From the cell containing the given text, extract its center point as (x, y) coordinate. 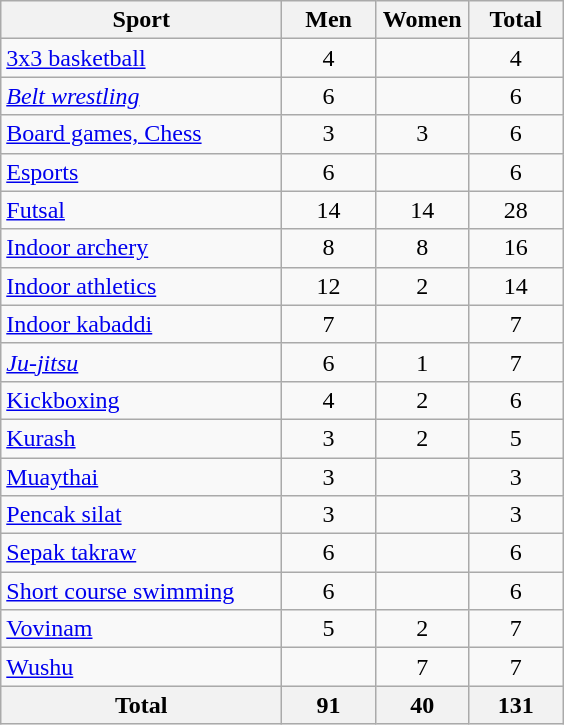
3x3 basketball (142, 58)
Ju-jitsu (142, 362)
131 (516, 705)
Men (329, 20)
Kurash (142, 438)
Indoor archery (142, 248)
Belt wrestling (142, 96)
Esports (142, 172)
91 (329, 705)
28 (516, 210)
16 (516, 248)
12 (329, 286)
Women (422, 20)
Vovinam (142, 629)
Board games, Chess (142, 134)
Sport (142, 20)
Kickboxing (142, 400)
Muaythai (142, 477)
Futsal (142, 210)
1 (422, 362)
Pencak silat (142, 515)
Indoor kabaddi (142, 324)
Wushu (142, 667)
Sepak takraw (142, 553)
40 (422, 705)
Short course swimming (142, 591)
Indoor athletics (142, 286)
